Pinpoint the cell where the given text exists, returning its (x, y) midpoint coordinate. 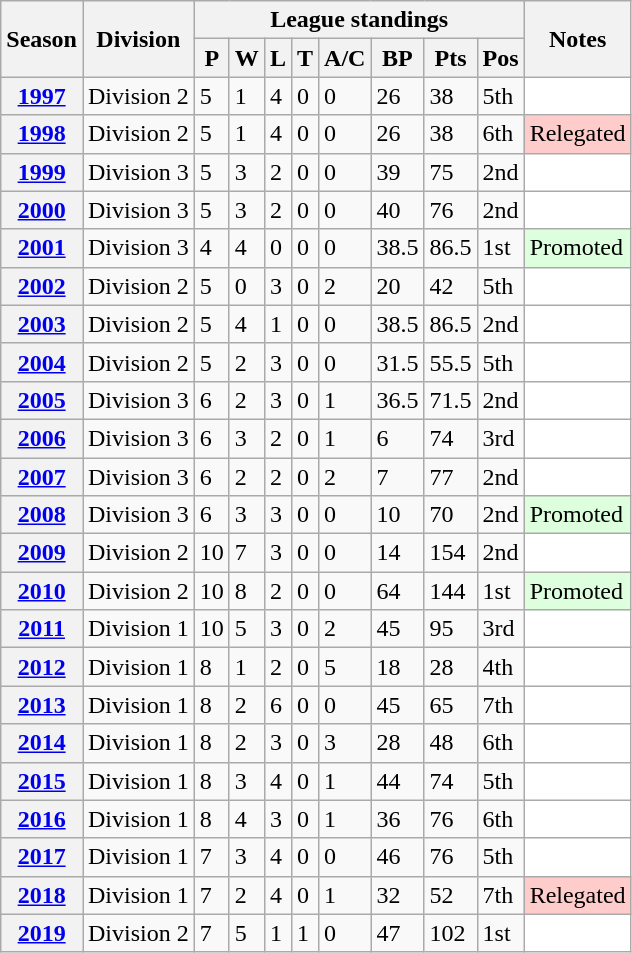
2015 (42, 781)
71.5 (450, 400)
55.5 (450, 362)
2003 (42, 324)
BP (398, 58)
2012 (42, 667)
70 (450, 515)
2008 (42, 515)
52 (450, 895)
Division (138, 39)
2010 (42, 591)
T (304, 58)
Pts (450, 58)
2001 (42, 248)
2017 (42, 857)
95 (450, 629)
31.5 (398, 362)
Notes (578, 39)
2000 (42, 210)
1997 (42, 96)
2016 (42, 819)
154 (450, 553)
102 (450, 933)
75 (450, 172)
32 (398, 895)
64 (398, 591)
4th (500, 667)
2019 (42, 933)
77 (450, 477)
39 (398, 172)
2006 (42, 438)
36.5 (398, 400)
1998 (42, 134)
18 (398, 667)
1999 (42, 172)
L (278, 58)
2018 (42, 895)
40 (398, 210)
36 (398, 819)
A/C (345, 58)
2009 (42, 553)
2007 (42, 477)
48 (450, 743)
Pos (500, 58)
Season (42, 39)
2014 (42, 743)
65 (450, 705)
2002 (42, 286)
14 (398, 553)
W (246, 58)
42 (450, 286)
2011 (42, 629)
P (212, 58)
2005 (42, 400)
44 (398, 781)
144 (450, 591)
20 (398, 286)
League standings (359, 20)
2004 (42, 362)
2013 (42, 705)
47 (398, 933)
46 (398, 857)
